Pinpoint the cell where the given text exists, returning its (x, y) midpoint coordinate. 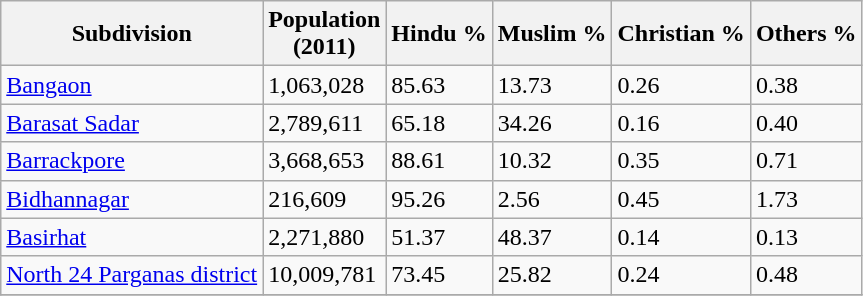
1.73 (806, 199)
2.56 (552, 199)
North 24 Parganas district (132, 275)
88.61 (439, 161)
95.26 (439, 199)
Others % (806, 34)
Subdivision (132, 34)
Barrackpore (132, 161)
Hindu % (439, 34)
216,609 (324, 199)
73.45 (439, 275)
Muslim % (552, 34)
0.14 (681, 237)
0.16 (681, 123)
13.73 (552, 85)
25.82 (552, 275)
0.71 (806, 161)
0.40 (806, 123)
10,009,781 (324, 275)
0.38 (806, 85)
Population(2011) (324, 34)
3,668,653 (324, 161)
2,271,880 (324, 237)
48.37 (552, 237)
34.26 (552, 123)
10.32 (552, 161)
Basirhat (132, 237)
0.24 (681, 275)
51.37 (439, 237)
85.63 (439, 85)
0.48 (806, 275)
Christian % (681, 34)
65.18 (439, 123)
Barasat Sadar (132, 123)
Bangaon (132, 85)
0.45 (681, 199)
0.13 (806, 237)
0.35 (681, 161)
Bidhannagar (132, 199)
1,063,028 (324, 85)
0.26 (681, 85)
2,789,611 (324, 123)
